For the text-containing cell, return its midpoint in (X, Y) coordinate format. 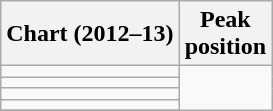
Chart (2012–13) (90, 34)
Peakposition (225, 34)
